Return (x, y) of the center of cell containing provided text 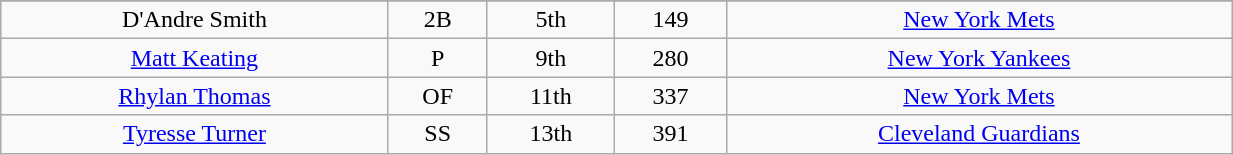
337 (671, 96)
391 (671, 134)
Matt Keating (194, 58)
11th (550, 96)
13th (550, 134)
SS (438, 134)
P (438, 58)
Cleveland Guardians (978, 134)
5th (550, 20)
Rhylan Thomas (194, 96)
Tyresse Turner (194, 134)
D'Andre Smith (194, 20)
9th (550, 58)
OF (438, 96)
New York Yankees (978, 58)
149 (671, 20)
2B (438, 20)
280 (671, 58)
